Search for the cell housing the specified text and yield its (X, Y) center coordinate. 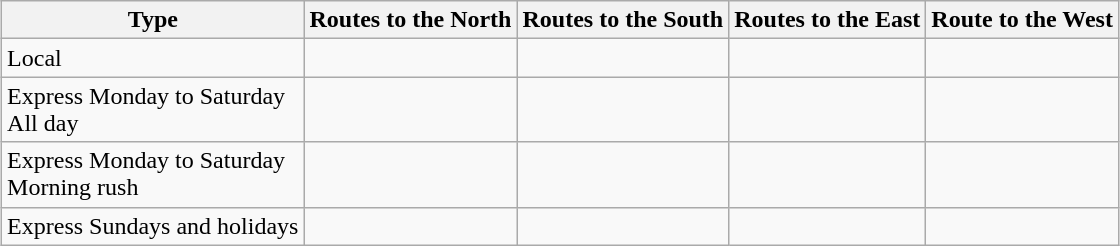
Routes to the South (623, 20)
Local (153, 58)
Routes to the East (828, 20)
Routes to the North (410, 20)
Route to the West (1022, 20)
Express Monday to Saturday Morning rush (153, 174)
Express Monday to Saturday All day (153, 110)
Type (153, 20)
Express Sundays and holidays (153, 226)
